Return (X, Y) of the center of cell containing provided text 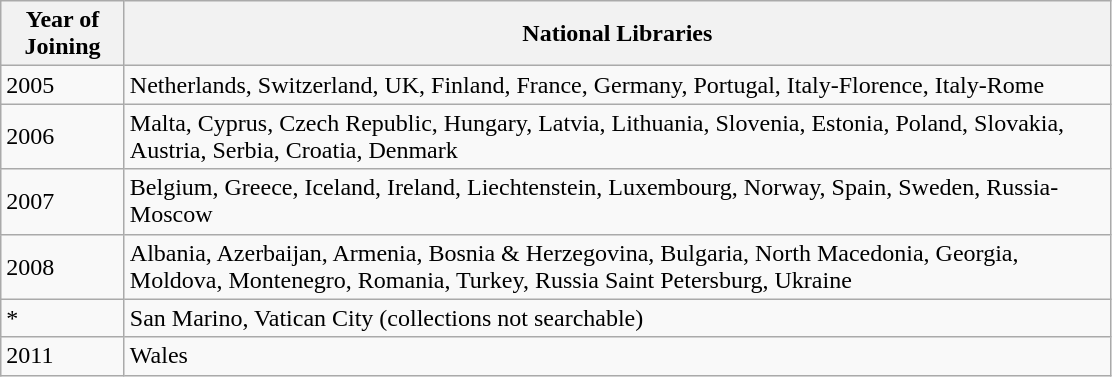
Year of Joining (63, 34)
2011 (63, 356)
2006 (63, 136)
2007 (63, 202)
2008 (63, 266)
2005 (63, 85)
Netherlands, Switzerland, UK, Finland, France, Germany, Portugal, Italy-Florence, Italy-Rome (617, 85)
* (63, 318)
San Marino, Vatican City (collections not searchable) (617, 318)
National Libraries (617, 34)
Wales (617, 356)
Malta, Cyprus, Czech Republic, Hungary, Latvia, Lithuania, Slovenia, Estonia, Poland, Slovakia, Austria, Serbia, Croatia, Denmark (617, 136)
Belgium, Greece, Iceland, Ireland, Liechtenstein, Luxembourg, Norway, Spain, Sweden, Russia-Moscow (617, 202)
